Scan for the cell matching the given text and deliver its (x, y) coordinate at center. 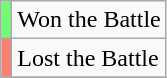
Won the Battle (89, 20)
Lost the Battle (89, 58)
